Extract the [x, y] coordinate from the center of the cell holding the provided text.  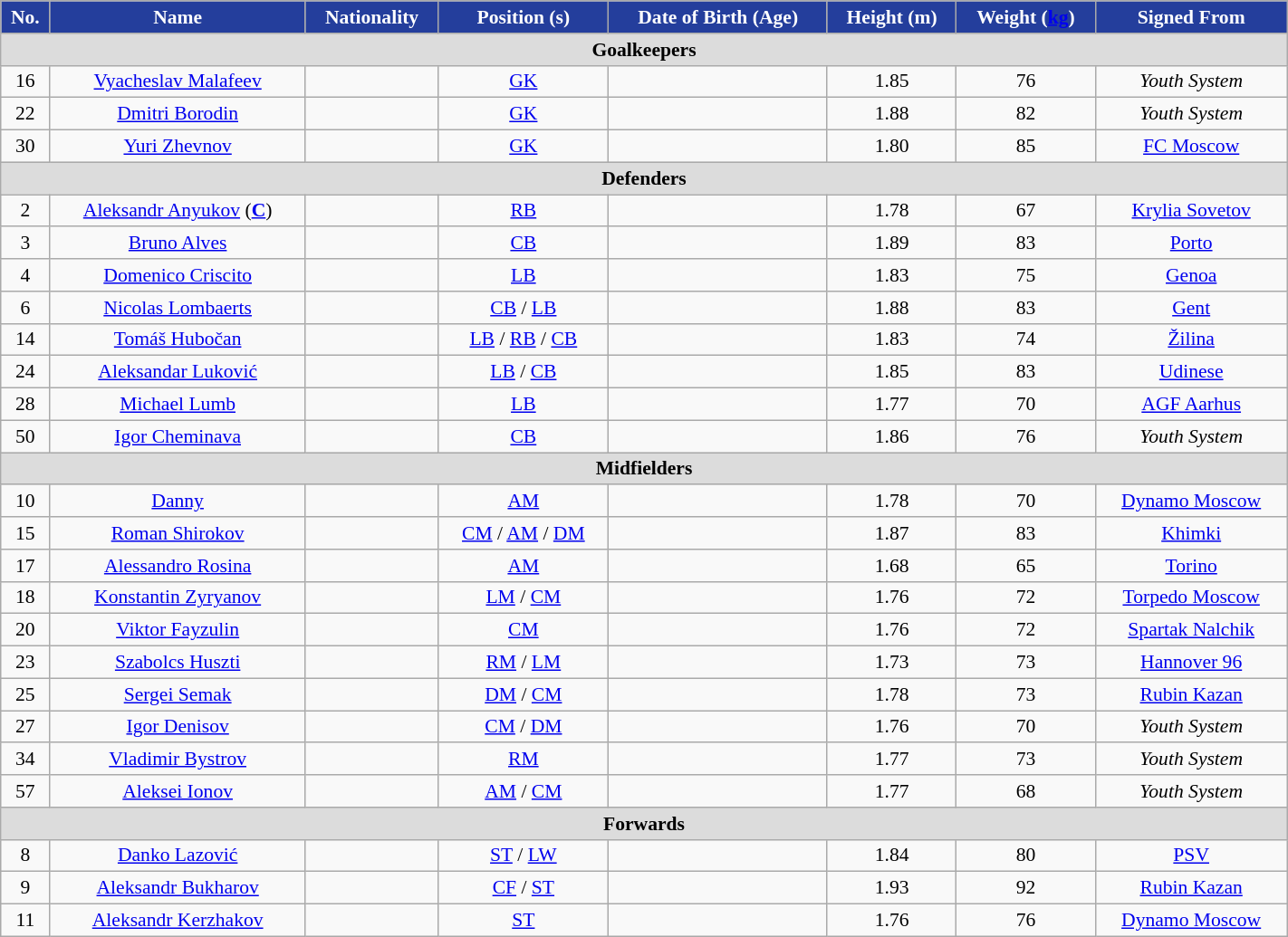
Aleksandr Anyukov (C) [178, 211]
Forwards [644, 824]
Gent [1191, 308]
1.89 [891, 244]
CM [524, 630]
Alessandro Rosina [178, 566]
Žilina [1191, 339]
4 [25, 275]
30 [25, 147]
92 [1025, 888]
Yuri Zhevnov [178, 147]
Igor Denisov [178, 727]
DM / CM [524, 694]
1.73 [891, 663]
Szabolcs Huszti [178, 663]
3 [25, 244]
2 [25, 211]
Viktor Fayzulin [178, 630]
Konstantin Zyryanov [178, 598]
Dmitri Borodin [178, 114]
Domenico Criscito [178, 275]
Spartak Nalchik [1191, 630]
1.86 [891, 436]
RM / LM [524, 663]
8 [25, 856]
AGF Aarhus [1191, 405]
Khimki [1191, 533]
Bruno Alves [178, 244]
Igor Cheminava [178, 436]
22 [25, 114]
16 [25, 81]
Tomáš Hubočan [178, 339]
CM / AM / DM [524, 533]
34 [25, 760]
ST [524, 921]
65 [1025, 566]
Goalkeepers [644, 50]
Krylia Sovetov [1191, 211]
57 [25, 791]
Midfielders [644, 469]
FC Moscow [1191, 147]
Udinese [1191, 372]
RB [524, 211]
Vladimir Bystrov [178, 760]
11 [25, 921]
Danny [178, 502]
27 [25, 727]
Date of Birth (Age) [717, 17]
Height (m) [891, 17]
1.80 [891, 147]
Danko Lazović [178, 856]
10 [25, 502]
50 [25, 436]
80 [1025, 856]
Position (s) [524, 17]
68 [1025, 791]
Torino [1191, 566]
Name [178, 17]
1.93 [891, 888]
ST / LW [524, 856]
Roman Shirokov [178, 533]
25 [25, 694]
LM / CM [524, 598]
Aleksandar Luković [178, 372]
9 [25, 888]
CF / ST [524, 888]
1.68 [891, 566]
Torpedo Moscow [1191, 598]
CB / LB [524, 308]
Hannover 96 [1191, 663]
No. [25, 17]
74 [1025, 339]
Vyacheslav Malafeev [178, 81]
Aleksandr Bukharov [178, 888]
82 [1025, 114]
Signed From [1191, 17]
Aleksandr Kerzhakov [178, 921]
1.87 [891, 533]
PSV [1191, 856]
Nationality [371, 17]
AM / CM [524, 791]
75 [1025, 275]
20 [25, 630]
LB / RB / CB [524, 339]
85 [1025, 147]
6 [25, 308]
Defenders [644, 178]
CM / DM [524, 727]
14 [25, 339]
1.84 [891, 856]
Sergei Semak [178, 694]
23 [25, 663]
Nicolas Lombaerts [178, 308]
RM [524, 760]
Genoa [1191, 275]
15 [25, 533]
24 [25, 372]
Porto [1191, 244]
67 [1025, 211]
Weight (kg) [1025, 17]
17 [25, 566]
LB / CB [524, 372]
28 [25, 405]
18 [25, 598]
Aleksei Ionov [178, 791]
Michael Lumb [178, 405]
